From the cell containing the given text, extract its center point as [x, y] coordinate. 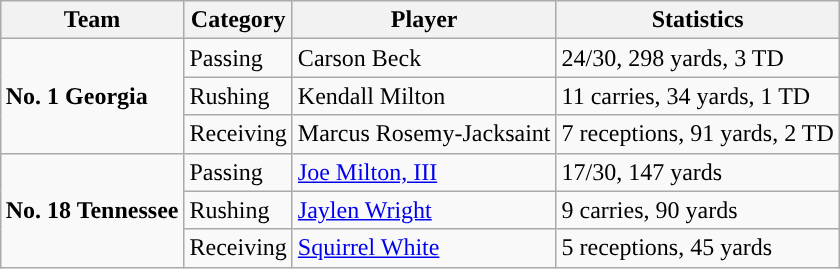
Carson Beck [424, 58]
Marcus Rosemy-Jacksaint [424, 134]
Statistics [698, 20]
Squirrel White [424, 248]
Category [238, 20]
No. 1 Georgia [92, 96]
17/30, 147 yards [698, 172]
24/30, 298 yards, 3 TD [698, 58]
11 carries, 34 yards, 1 TD [698, 96]
5 receptions, 45 yards [698, 248]
Jaylen Wright [424, 210]
9 carries, 90 yards [698, 210]
Joe Milton, III [424, 172]
Team [92, 20]
7 receptions, 91 yards, 2 TD [698, 134]
Player [424, 20]
No. 18 Tennessee [92, 210]
Kendall Milton [424, 96]
